From the cell containing the given text, extract its center point as [x, y] coordinate. 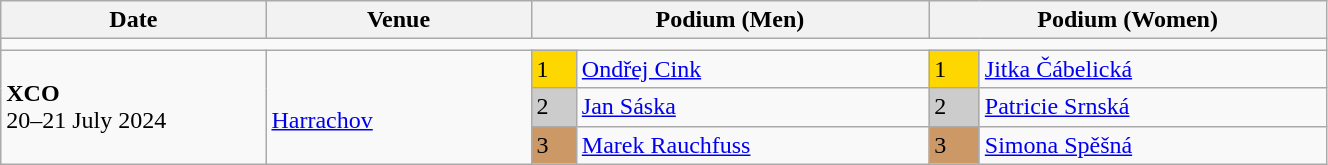
Patricie Srnská [1152, 107]
Ondřej Cink [752, 69]
Podium (Women) [1128, 20]
Podium (Men) [730, 20]
Jitka Čábelická [1152, 69]
Simona Spěšná [1152, 145]
Marek Rauchfuss [752, 145]
Harrachov [398, 107]
Date [134, 20]
Jan Sáska [752, 107]
Venue [398, 20]
XCO 20–21 July 2024 [134, 107]
